Locate the cell with the specified text and output its (X, Y) center coordinate. 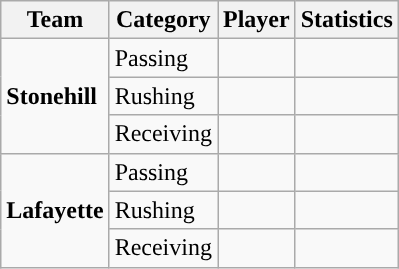
Lafayette (55, 210)
Team (55, 20)
Category (163, 20)
Stonehill (55, 96)
Player (257, 20)
Statistics (346, 20)
